Extract the (x, y) coordinate from the center of the cell holding the provided text.  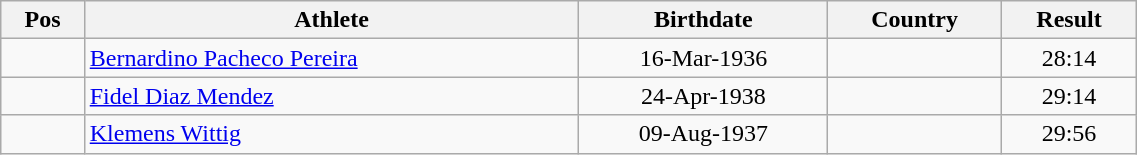
29:14 (1069, 96)
28:14 (1069, 58)
29:56 (1069, 134)
Athlete (332, 20)
Fidel Diaz Mendez (332, 96)
Birthdate (704, 20)
Klemens Wittig (332, 134)
09-Aug-1937 (704, 134)
Bernardino Pacheco Pereira (332, 58)
24-Apr-1938 (704, 96)
Country (914, 20)
16-Mar-1936 (704, 58)
Pos (42, 20)
Result (1069, 20)
